Detect which cell encompasses the target text, then output its [x, y] center coordinate. 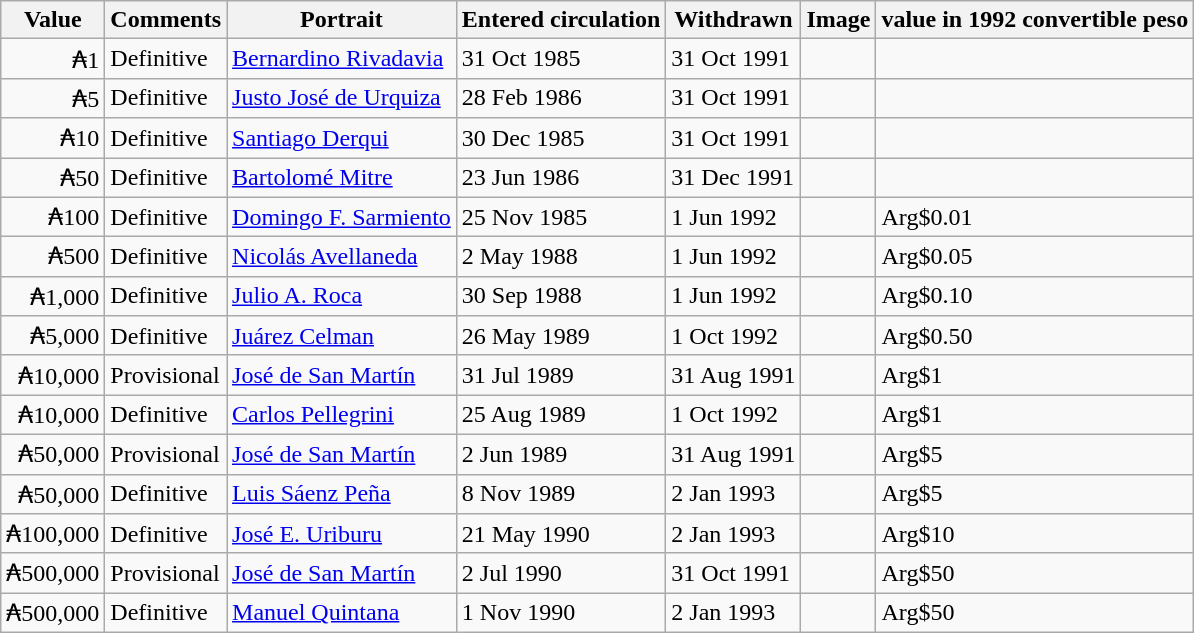
26 May 1989 [561, 336]
Arg$0.50 [1035, 336]
Nicolás Avellaneda [342, 257]
28 Feb 1986 [561, 98]
Arg$10 [1035, 534]
₳1,000 [53, 296]
31 Jul 1989 [561, 375]
Portrait [342, 20]
Luis Sáenz Peña [342, 494]
Manuel Quintana [342, 613]
₳500 [53, 257]
₳5,000 [53, 336]
21 May 1990 [561, 534]
Bernardino Rivadavia [342, 59]
2 May 1988 [561, 257]
₳10 [53, 138]
2 Jun 1989 [561, 454]
8 Nov 1989 [561, 494]
Withdrawn [734, 20]
30 Dec 1985 [561, 138]
1 Nov 1990 [561, 613]
₳50 [53, 178]
Domingo F. Sarmiento [342, 217]
₳1 [53, 59]
Comments [166, 20]
₳100,000 [53, 534]
25 Aug 1989 [561, 415]
Arg$0.01 [1035, 217]
Arg$0.05 [1035, 257]
Entered circulation [561, 20]
31 Oct 1985 [561, 59]
30 Sep 1988 [561, 296]
Arg$0.10 [1035, 296]
value in 1992 convertible peso [1035, 20]
₳100 [53, 217]
25 Nov 1985 [561, 217]
Value [53, 20]
Juárez Celman [342, 336]
Julio A. Roca [342, 296]
Image [838, 20]
Carlos Pellegrini [342, 415]
31 Dec 1991 [734, 178]
Justo José de Urquiza [342, 98]
José E. Uriburu [342, 534]
₳5 [53, 98]
Bartolomé Mitre [342, 178]
Santiago Derqui [342, 138]
2 Jul 1990 [561, 573]
23 Jun 1986 [561, 178]
